Return (X, Y) of the center of cell containing provided text 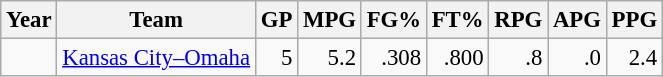
Year (29, 20)
MPG (330, 20)
.0 (578, 58)
Team (156, 20)
GP (276, 20)
FT% (458, 20)
.800 (458, 58)
5.2 (330, 58)
PPG (634, 20)
RPG (518, 20)
FG% (394, 20)
Kansas City–Omaha (156, 58)
.308 (394, 58)
APG (578, 20)
.8 (518, 58)
5 (276, 58)
2.4 (634, 58)
